Capture the cell that displays the provided text and extract its [x, y] central coordinate. 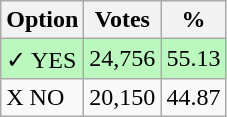
20,150 [122, 97]
24,756 [122, 59]
% [194, 20]
✓ YES [42, 59]
Votes [122, 20]
Option [42, 20]
X NO [42, 97]
44.87 [194, 97]
55.13 [194, 59]
